Locate the cell with the specified text and output its [x, y] center coordinate. 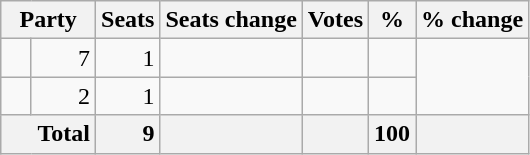
2 [63, 96]
Total [48, 134]
% change [472, 20]
Seats [128, 20]
% [392, 20]
100 [392, 134]
Votes [335, 20]
Party [48, 20]
7 [63, 58]
Seats change [231, 20]
9 [128, 134]
